Determine the [X, Y] coordinate at the center of the cell enclosing the given text.  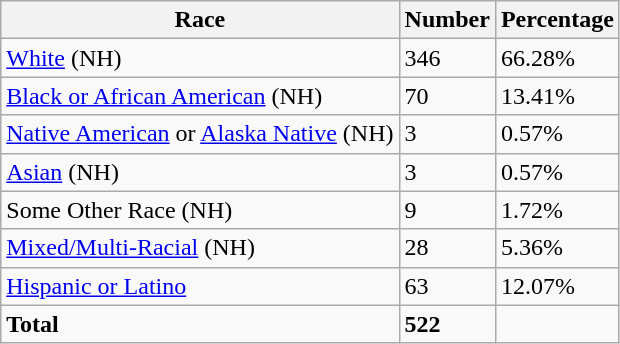
Hispanic or Latino [200, 286]
70 [447, 96]
Number [447, 20]
13.41% [557, 96]
Percentage [557, 20]
522 [447, 324]
12.07% [557, 286]
1.72% [557, 210]
63 [447, 286]
Native American or Alaska Native (NH) [200, 134]
Asian (NH) [200, 172]
Total [200, 324]
White (NH) [200, 58]
66.28% [557, 58]
5.36% [557, 248]
9 [447, 210]
Some Other Race (NH) [200, 210]
28 [447, 248]
Mixed/Multi-Racial (NH) [200, 248]
Black or African American (NH) [200, 96]
Race [200, 20]
346 [447, 58]
